For the text-containing cell, return its midpoint in [x, y] coordinate format. 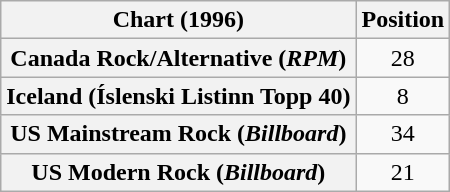
Position [403, 20]
Canada Rock/Alternative (RPM) [178, 58]
US Modern Rock (Billboard) [178, 172]
28 [403, 58]
Iceland (Íslenski Listinn Topp 40) [178, 96]
21 [403, 172]
8 [403, 96]
34 [403, 134]
US Mainstream Rock (Billboard) [178, 134]
Chart (1996) [178, 20]
